Capture the cell that displays the provided text and extract its (X, Y) central coordinate. 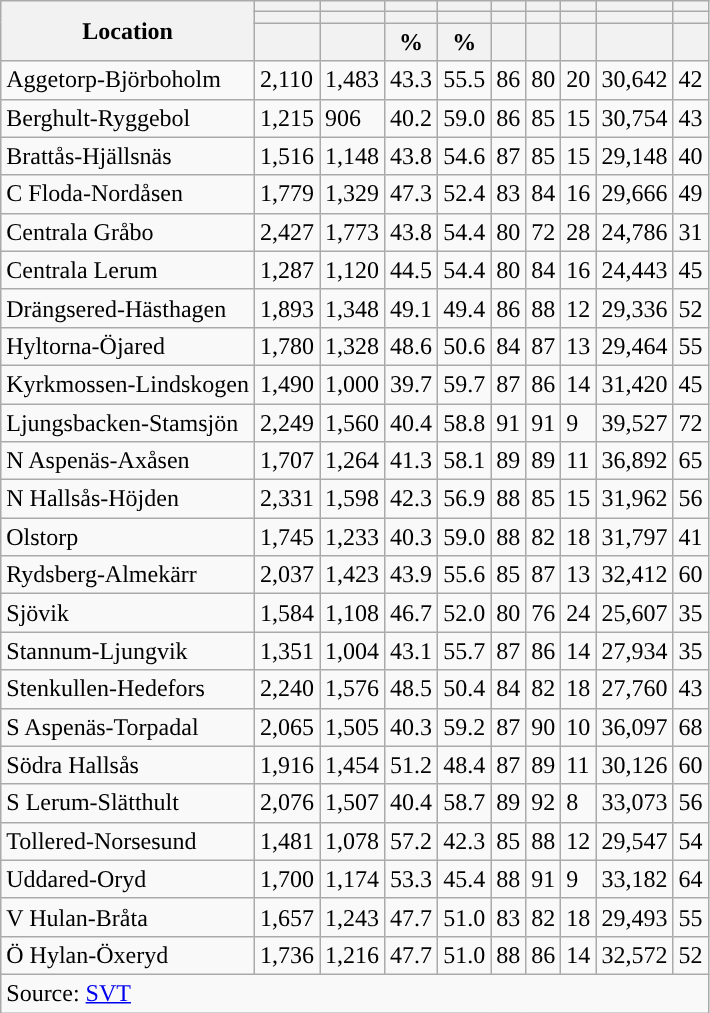
55.7 (464, 651)
Olstorp (128, 537)
S Lerum-Slätthult (128, 803)
1,779 (286, 194)
29,336 (634, 308)
Aggetorp-Björboholm (128, 80)
40.2 (412, 118)
1,505 (352, 727)
2,065 (286, 727)
1,745 (286, 537)
Stannum-Ljungvik (128, 651)
N Aspenäs-Axåsen (128, 461)
58.8 (464, 423)
46.7 (412, 613)
54.6 (464, 156)
Södra Hallsås (128, 765)
1,454 (352, 765)
N Hallsås-Höjden (128, 499)
1,243 (352, 917)
1,598 (352, 499)
25,607 (634, 613)
29,493 (634, 917)
Berghult-Ryggebol (128, 118)
31 (690, 232)
52.4 (464, 194)
1,351 (286, 651)
1,916 (286, 765)
Sjövik (128, 613)
32,412 (634, 575)
1,329 (352, 194)
Stenkullen-Hedefors (128, 689)
1,584 (286, 613)
1,215 (286, 118)
29,547 (634, 841)
57.2 (412, 841)
45.4 (464, 879)
S Aspenäs-Torpadal (128, 727)
92 (544, 803)
43.3 (412, 80)
1,216 (352, 955)
41 (690, 537)
58.1 (464, 461)
1,560 (352, 423)
Hyltorna-Öjared (128, 346)
58.7 (464, 803)
30,126 (634, 765)
2,076 (286, 803)
1,773 (352, 232)
1,576 (352, 689)
1,233 (352, 537)
48.4 (464, 765)
59.7 (464, 384)
32,572 (634, 955)
31,420 (634, 384)
36,097 (634, 727)
10 (578, 727)
1,736 (286, 955)
8 (578, 803)
47.3 (412, 194)
27,934 (634, 651)
1,780 (286, 346)
1,490 (286, 384)
2,037 (286, 575)
V Hulan-Bråta (128, 917)
Centrala Lerum (128, 270)
1,423 (352, 575)
906 (352, 118)
1,078 (352, 841)
2,240 (286, 689)
76 (544, 613)
1,348 (352, 308)
1,483 (352, 80)
55.5 (464, 80)
49.1 (412, 308)
52.0 (464, 613)
30,754 (634, 118)
Centrala Gråbo (128, 232)
C Floda-Nordåsen (128, 194)
2,110 (286, 80)
44.5 (412, 270)
49.4 (464, 308)
29,666 (634, 194)
Ljungsbacken-Stamsjön (128, 423)
1,707 (286, 461)
64 (690, 879)
1,328 (352, 346)
Tollered-Norsesund (128, 841)
2,331 (286, 499)
1,108 (352, 613)
1,481 (286, 841)
1,004 (352, 651)
51.2 (412, 765)
39.7 (412, 384)
27,760 (634, 689)
55.6 (464, 575)
1,264 (352, 461)
1,148 (352, 156)
43.9 (412, 575)
59.2 (464, 727)
42 (690, 80)
Kyrkmossen-Lindskogen (128, 384)
29,148 (634, 156)
Location (128, 31)
20 (578, 80)
Ö Hylan-Öxeryd (128, 955)
1,657 (286, 917)
41.3 (412, 461)
24,443 (634, 270)
1,174 (352, 879)
48.6 (412, 346)
31,962 (634, 499)
1,700 (286, 879)
39,527 (634, 423)
54 (690, 841)
28 (578, 232)
1,893 (286, 308)
33,073 (634, 803)
1,000 (352, 384)
90 (544, 727)
2,249 (286, 423)
49 (690, 194)
Rydsberg-Almekärr (128, 575)
1,287 (286, 270)
40 (690, 156)
Uddared-Oryd (128, 879)
53.3 (412, 879)
43.1 (412, 651)
56.9 (464, 499)
29,464 (634, 346)
30,642 (634, 80)
24,786 (634, 232)
50.4 (464, 689)
Source: SVT (354, 993)
33,182 (634, 879)
24 (578, 613)
1,120 (352, 270)
36,892 (634, 461)
Brattås-Hjällsnäs (128, 156)
31,797 (634, 537)
68 (690, 727)
2,427 (286, 232)
48.5 (412, 689)
65 (690, 461)
1,516 (286, 156)
1,507 (352, 803)
Drängsered-Hästhagen (128, 308)
50.6 (464, 346)
